Pinpoint the cell where the given text exists, returning its [x, y] midpoint coordinate. 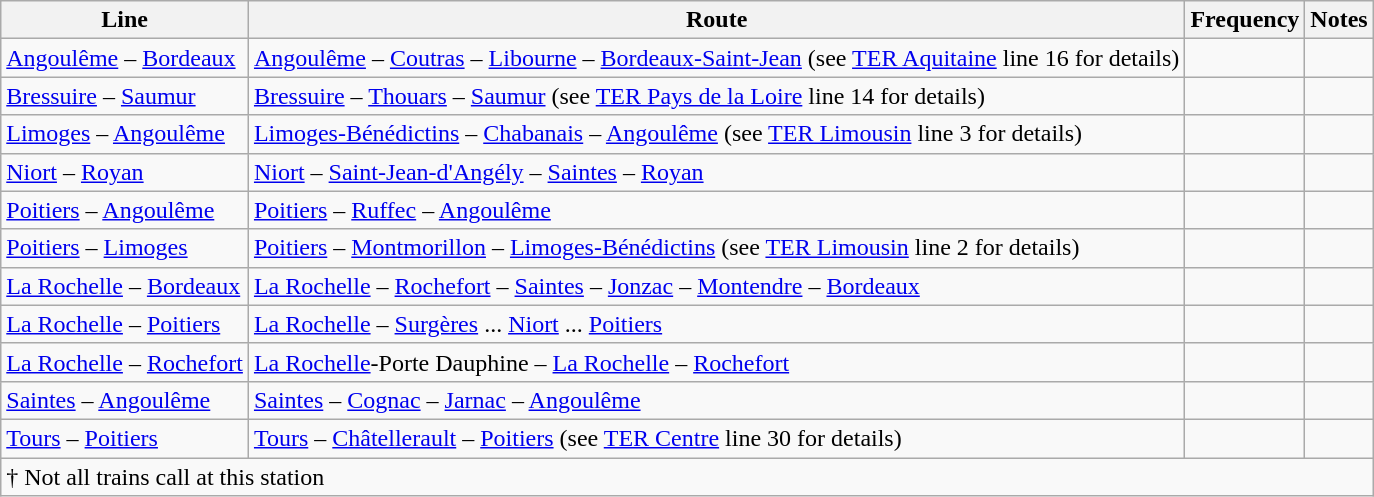
Angoulême – Bordeaux [125, 58]
La Rochelle-Porte Dauphine – La Rochelle – Rochefort [716, 362]
Tours – Poitiers [125, 438]
Poitiers – Ruffec – Angoulême [716, 210]
Poitiers – Montmorillon – Limoges-Bénédictins (see TER Limousin line 2 for details) [716, 248]
Notes [1339, 20]
Line [125, 20]
Saintes – Cognac – Jarnac – Angoulême [716, 400]
La Rochelle – Poitiers [125, 324]
La Rochelle – Bordeaux [125, 286]
Niort – Royan [125, 172]
Niort – Saint-Jean-d'Angély – Saintes – Royan [716, 172]
La Rochelle – Rochefort [125, 362]
Saintes – Angoulême [125, 400]
Frequency [1245, 20]
La Rochelle – Surgères ... Niort ... Poitiers [716, 324]
† Not all trains call at this station [687, 477]
Limoges-Bénédictins – Chabanais – Angoulême (see TER Limousin line 3 for details) [716, 134]
Tours – Châtellerault – Poitiers (see TER Centre line 30 for details) [716, 438]
Route [716, 20]
Poitiers – Angoulême [125, 210]
Limoges – Angoulême [125, 134]
Poitiers – Limoges [125, 248]
Angoulême – Coutras – Libourne – Bordeaux-Saint-Jean (see TER Aquitaine line 16 for details) [716, 58]
Bressuire – Saumur [125, 96]
La Rochelle – Rochefort – Saintes – Jonzac – Montendre – Bordeaux [716, 286]
Bressuire – Thouars – Saumur (see TER Pays de la Loire line 14 for details) [716, 96]
